Determine the (x, y) coordinate at the center of the cell enclosing the given text.  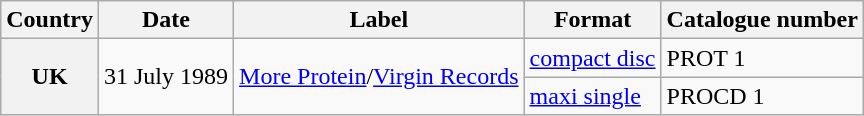
Date (166, 20)
maxi single (592, 96)
PROCD 1 (762, 96)
Country (50, 20)
compact disc (592, 58)
Label (379, 20)
Format (592, 20)
More Protein/Virgin Records (379, 77)
Catalogue number (762, 20)
UK (50, 77)
31 July 1989 (166, 77)
PROT 1 (762, 58)
